Pinpoint the cell where the given text exists, returning its [x, y] midpoint coordinate. 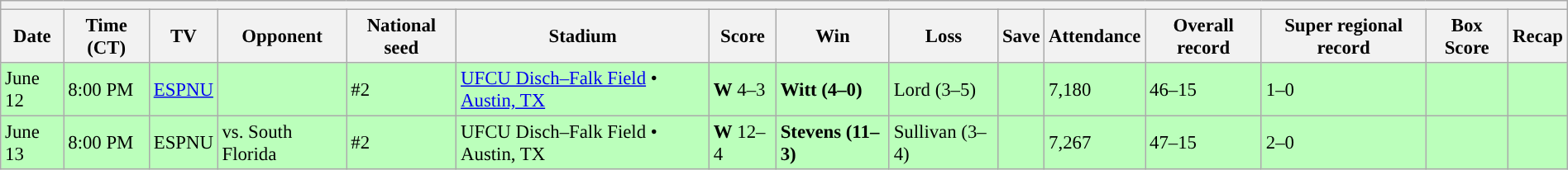
7,267 [1095, 144]
Stadium [583, 36]
TV [184, 36]
47–15 [1204, 144]
Time (CT) [106, 36]
W 12–4 [743, 144]
2–0 [1343, 144]
Sullivan (3–4) [943, 144]
vs. South Florida [282, 144]
Save [1021, 36]
Box Score [1467, 36]
National seed [402, 36]
Recap [1538, 36]
W 4–3 [743, 89]
1–0 [1343, 89]
Super regional record [1343, 36]
Opponent [282, 36]
Attendance [1095, 36]
June 13 [32, 144]
Date [32, 36]
Overall record [1204, 36]
Stevens (11–3) [832, 144]
June 12 [32, 89]
Loss [943, 36]
46–15 [1204, 89]
7,180 [1095, 89]
Win [832, 36]
Score [743, 36]
Witt (4–0) [832, 89]
Lord (3–5) [943, 89]
